From the cell containing the given text, extract its center point as [X, Y] coordinate. 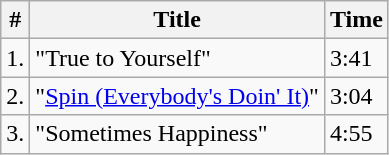
Time [356, 20]
3:04 [356, 96]
3. [16, 134]
4:55 [356, 134]
"True to Yourself" [178, 58]
1. [16, 58]
3:41 [356, 58]
"Sometimes Happiness" [178, 134]
# [16, 20]
"Spin (Everybody's Doin' It)" [178, 96]
Title [178, 20]
2. [16, 96]
